For the text-containing cell, return its midpoint in [X, Y] coordinate format. 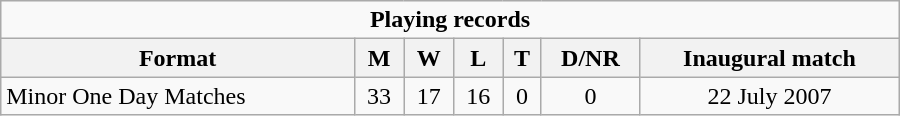
W [429, 58]
L [478, 58]
Inaugural match [770, 58]
16 [478, 96]
M [379, 58]
17 [429, 96]
T [522, 58]
33 [379, 96]
Playing records [450, 20]
D/NR [590, 58]
Minor One Day Matches [178, 96]
Format [178, 58]
22 July 2007 [770, 96]
